Output the [X, Y] coordinate of the center of the cell containing the given text.  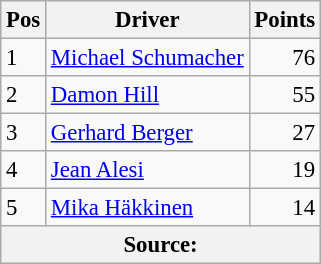
2 [24, 95]
1 [24, 58]
Damon Hill [148, 95]
Pos [24, 20]
55 [284, 95]
Points [284, 20]
Source: [161, 245]
Mika Häkkinen [148, 208]
76 [284, 58]
14 [284, 208]
19 [284, 170]
5 [24, 208]
Michael Schumacher [148, 58]
Jean Alesi [148, 170]
27 [284, 133]
4 [24, 170]
Driver [148, 20]
Gerhard Berger [148, 133]
3 [24, 133]
